For the text-containing cell, return its midpoint in [x, y] coordinate format. 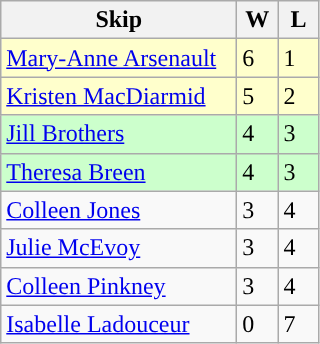
Theresa Breen [119, 172]
Julie McEvoy [119, 248]
Mary-Anne Arsenault [119, 58]
Isabelle Ladouceur [119, 324]
Jill Brothers [119, 134]
Colleen Pinkney [119, 286]
5 [258, 96]
0 [258, 324]
7 [298, 324]
2 [298, 96]
Skip [119, 20]
Kristen MacDiarmid [119, 96]
W [258, 20]
Colleen Jones [119, 210]
1 [298, 58]
6 [258, 58]
L [298, 20]
